Extract the (x, y) coordinate from the center of the cell holding the provided text.  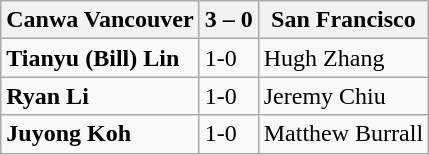
Canwa Vancouver (100, 20)
3 – 0 (228, 20)
Hugh Zhang (343, 58)
San Francisco (343, 20)
Juyong Koh (100, 134)
Jeremy Chiu (343, 96)
Tianyu (Bill) Lin (100, 58)
Matthew Burrall (343, 134)
Ryan Li (100, 96)
